Locate the cell with the specified text and output its [x, y] center coordinate. 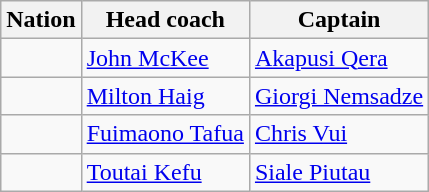
Nation [41, 20]
Siale Piutau [338, 172]
Milton Haig [165, 96]
Giorgi Nemsadze [338, 96]
John McKee [165, 58]
Fuimaono Tafua [165, 134]
Captain [338, 20]
Toutai Kefu [165, 172]
Akapusi Qera [338, 58]
Head coach [165, 20]
Chris Vui [338, 134]
